Capture the cell that displays the provided text and extract its [X, Y] central coordinate. 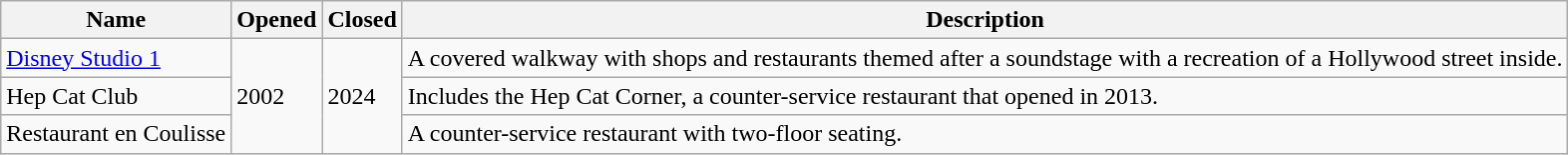
2024 [362, 96]
A covered walkway with shops and restaurants themed after a soundstage with a recreation of a Hollywood street inside. [985, 58]
Description [985, 20]
A counter-service restaurant with two-floor seating. [985, 134]
Includes the Hep Cat Corner, a counter-service restaurant that opened in 2013. [985, 96]
2002 [277, 96]
Hep Cat Club [116, 96]
Disney Studio 1 [116, 58]
Opened [277, 20]
Restaurant en Coulisse [116, 134]
Closed [362, 20]
Name [116, 20]
